Identify which cell holds the provided text, then report its [X, Y] central coordinate. 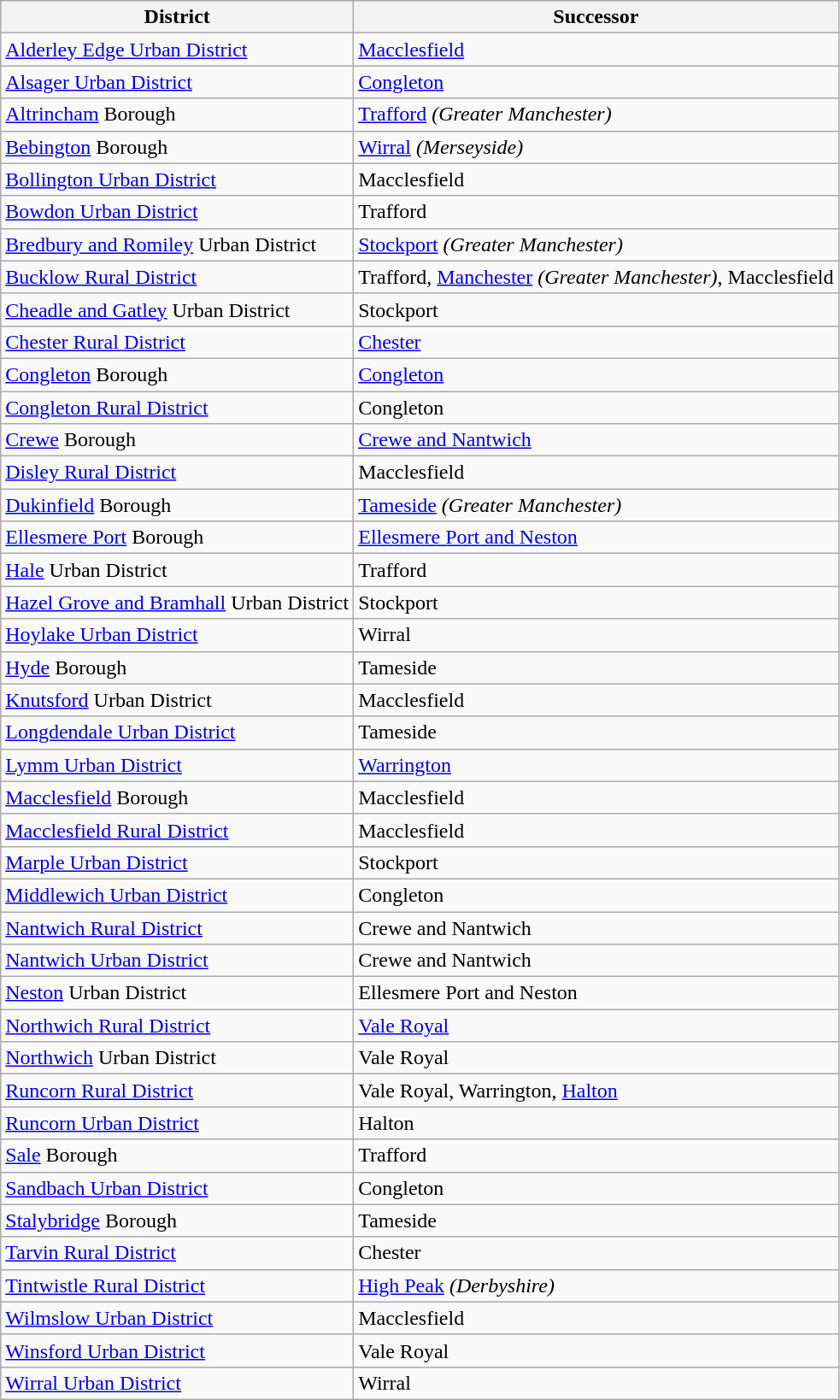
Crewe Borough [178, 440]
Macclesfield Borough [178, 797]
High Peak (Derbyshire) [596, 1285]
Middlewich Urban District [178, 895]
Stockport (Greater Manchester) [596, 244]
Longdendale Urban District [178, 732]
Tarvin Rural District [178, 1253]
Hazel Grove and Bramhall Urban District [178, 603]
Wirral Urban District [178, 1383]
Alsager Urban District [178, 82]
Nantwich Rural District [178, 927]
Bebington Borough [178, 147]
Knutsford Urban District [178, 700]
Northwich Urban District [178, 1058]
Nantwich Urban District [178, 961]
Congleton Borough [178, 374]
Vale Royal, Warrington, Halton [596, 1091]
Altrincham Borough [178, 115]
Wirral (Merseyside) [596, 147]
Trafford, Manchester (Greater Manchester), Macclesfield [596, 277]
Marple Urban District [178, 862]
Chester Rural District [178, 342]
Lymm Urban District [178, 765]
Stalybridge Borough [178, 1221]
Northwich Rural District [178, 1026]
Congleton Rural District [178, 408]
Hoylake Urban District [178, 635]
Warrington [596, 765]
Ellesmere Port Borough [178, 538]
Wilmslow Urban District [178, 1318]
Bredbury and Romiley Urban District [178, 244]
Halton [596, 1123]
Dukinfield Borough [178, 505]
Hyde Borough [178, 668]
Sale Borough [178, 1156]
Disley Rural District [178, 473]
Runcorn Urban District [178, 1123]
Tameside (Greater Manchester) [596, 505]
Trafford (Greater Manchester) [596, 115]
Hale Urban District [178, 570]
Runcorn Rural District [178, 1091]
Macclesfield Rural District [178, 830]
Alderley Edge Urban District [178, 50]
Bollington Urban District [178, 179]
Successor [596, 17]
District [178, 17]
Cheadle and Gatley Urban District [178, 309]
Winsford Urban District [178, 1350]
Sandbach Urban District [178, 1188]
Bucklow Rural District [178, 277]
Neston Urban District [178, 993]
Tintwistle Rural District [178, 1285]
Bowdon Urban District [178, 212]
